Identify which cell holds the provided text, then report its (x, y) central coordinate. 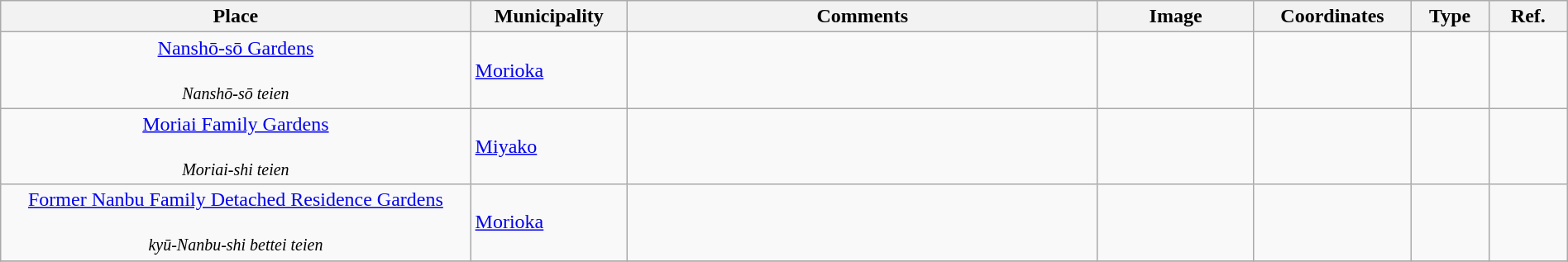
Miyako (549, 146)
Municipality (549, 17)
Former Nanbu Family Detached Residence Gardenskyū-Nanbu-shi bettei teien (236, 222)
Nanshō-sō GardensNanshō-sō teien (236, 70)
Moriai Family GardensMoriai-shi teien (236, 146)
Coordinates (1331, 17)
Image (1176, 17)
Place (236, 17)
Ref. (1528, 17)
Type (1451, 17)
Comments (863, 17)
